Scan for the cell matching the given text and deliver its [x, y] coordinate at center. 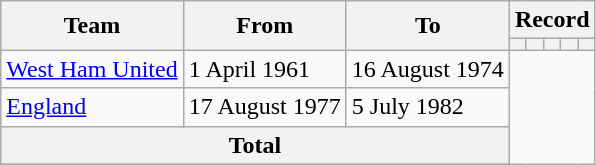
West Ham United [92, 69]
16 August 1974 [428, 69]
Record [552, 20]
17 August 1977 [264, 107]
Total [256, 145]
1 April 1961 [264, 69]
5 July 1982 [428, 107]
From [264, 26]
To [428, 26]
Team [92, 26]
England [92, 107]
